Search for the cell housing the specified text and yield its [x, y] center coordinate. 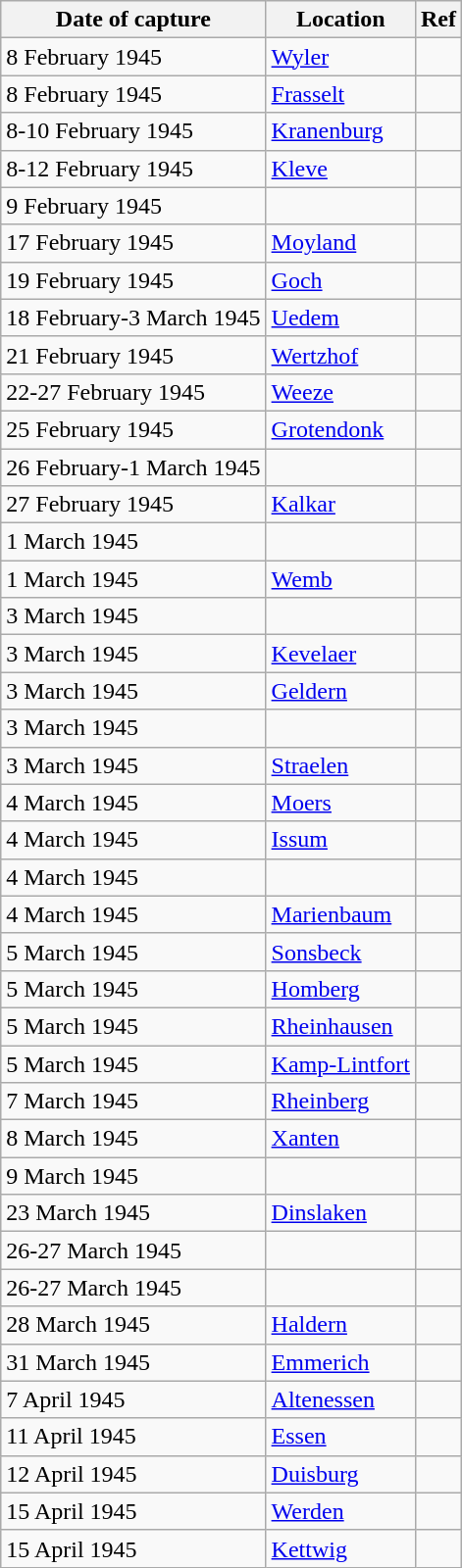
18 February-3 March 1945 [133, 318]
Straelen [340, 765]
8-12 February 1945 [133, 169]
Kevelaer [340, 654]
26 February-1 March 1945 [133, 467]
Xanten [340, 1139]
Dinslaken [340, 1213]
25 February 1945 [133, 429]
Date of capture [133, 20]
12 April 1945 [133, 1474]
Geldern [340, 691]
Location [340, 20]
27 February 1945 [133, 505]
Essen [340, 1437]
Kranenburg [340, 131]
Kleve [340, 169]
9 March 1945 [133, 1176]
Haldern [340, 1325]
22-27 February 1945 [133, 392]
Frasselt [340, 94]
Ref [437, 20]
Kalkar [340, 505]
21 February 1945 [133, 355]
Goch [340, 280]
8 March 1945 [133, 1139]
Issum [340, 840]
Moyland [340, 243]
11 April 1945 [133, 1437]
Wertzhof [340, 355]
28 March 1945 [133, 1325]
Kamp-Lintfort [340, 1063]
Emmerich [340, 1362]
Wemb [340, 579]
23 March 1945 [133, 1213]
Uedem [340, 318]
Kettwig [340, 1548]
Duisburg [340, 1474]
31 March 1945 [133, 1362]
Grotendonk [340, 429]
Rheinhausen [340, 1026]
7 March 1945 [133, 1102]
Sonsbeck [340, 952]
Rheinberg [340, 1102]
Werden [340, 1511]
7 April 1945 [133, 1399]
19 February 1945 [133, 280]
Homberg [340, 989]
8-10 February 1945 [133, 131]
Wyler [340, 57]
Marienbaum [340, 914]
Weeze [340, 392]
9 February 1945 [133, 206]
Moers [340, 803]
17 February 1945 [133, 243]
Altenessen [340, 1399]
